Capture the cell that displays the provided text and extract its [X, Y] central coordinate. 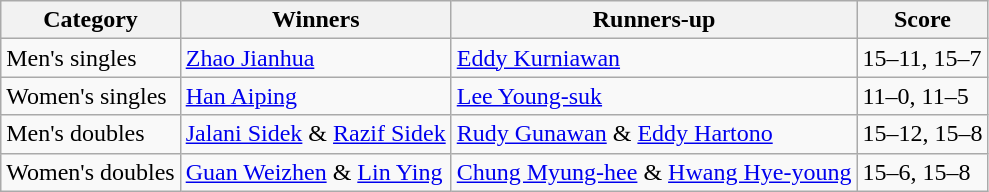
Chung Myung-hee & Hwang Hye-young [654, 172]
15–12, 15–8 [922, 134]
Lee Young-suk [654, 96]
Men's doubles [90, 134]
Guan Weizhen & Lin Ying [316, 172]
Women's doubles [90, 172]
Runners-up [654, 20]
Rudy Gunawan & Eddy Hartono [654, 134]
Zhao Jianhua [316, 58]
Han Aiping [316, 96]
Winners [316, 20]
15–6, 15–8 [922, 172]
Category [90, 20]
Women's singles [90, 96]
Jalani Sidek & Razif Sidek [316, 134]
Score [922, 20]
Eddy Kurniawan [654, 58]
Men's singles [90, 58]
11–0, 11–5 [922, 96]
15–11, 15–7 [922, 58]
